Return (x, y) of the center of cell containing provided text 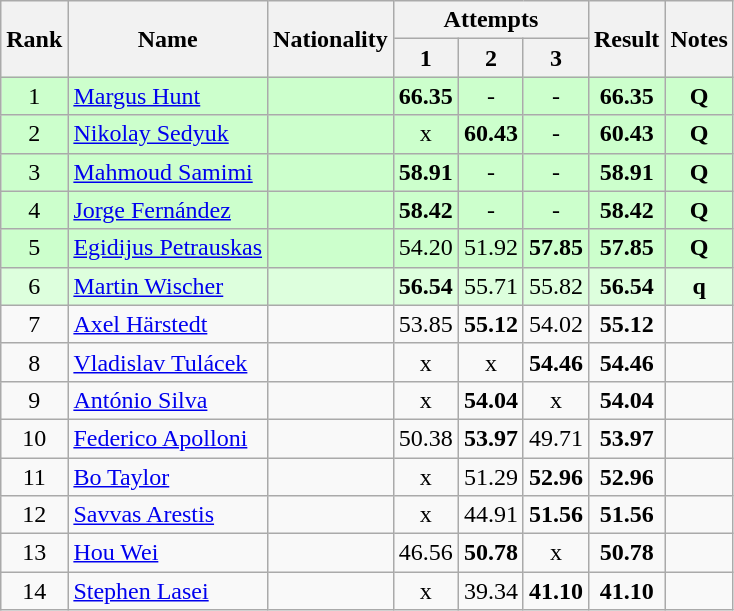
Jorge Fernández (168, 210)
13 (34, 553)
q (699, 286)
44.91 (490, 515)
António Silva (168, 400)
Nikolay Sedyuk (168, 134)
Egidijus Petrauskas (168, 248)
10 (34, 438)
Notes (699, 39)
49.71 (556, 438)
54.20 (426, 248)
46.56 (426, 553)
Rank (34, 39)
Name (168, 39)
Bo Taylor (168, 477)
51.92 (490, 248)
Result (626, 39)
55.82 (556, 286)
Nationality (331, 39)
14 (34, 591)
54.02 (556, 324)
11 (34, 477)
Hou Wei (168, 553)
Axel Härstedt (168, 324)
Margus Hunt (168, 96)
8 (34, 362)
7 (34, 324)
51.29 (490, 477)
9 (34, 400)
55.71 (490, 286)
Mahmoud Samimi (168, 172)
Vladislav Tulácek (168, 362)
4 (34, 210)
6 (34, 286)
Stephen Lasei (168, 591)
50.38 (426, 438)
12 (34, 515)
53.85 (426, 324)
Attempts (490, 20)
5 (34, 248)
Federico Apolloni (168, 438)
Savvas Arestis (168, 515)
39.34 (490, 591)
Martin Wischer (168, 286)
